Return the [x, y] coordinate for the center point of the cell that contains the specified text.  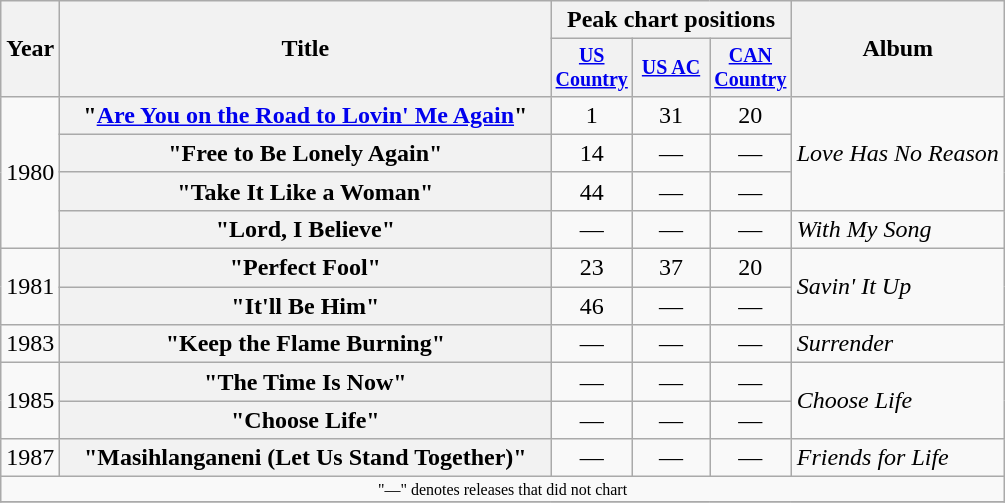
37 [672, 268]
Title [306, 49]
"Take It Like a Woman" [306, 191]
Savin' It Up [898, 287]
"Keep the Flame Burning" [306, 344]
Choose Life [898, 401]
Peak chart positions [671, 20]
"Masihlanganeni (Let Us Stand Together)" [306, 458]
1983 [30, 344]
With My Song [898, 229]
"It'll Be Him" [306, 306]
"Lord, I Believe" [306, 229]
1981 [30, 287]
14 [592, 153]
"Perfect Fool" [306, 268]
Friends for Life [898, 458]
Album [898, 49]
US Country [592, 68]
31 [672, 115]
Surrender [898, 344]
CAN Country [751, 68]
1980 [30, 172]
"Choose Life" [306, 420]
"Free to Be Lonely Again" [306, 153]
1 [592, 115]
44 [592, 191]
US AC [672, 68]
1987 [30, 458]
Love Has No Reason [898, 153]
"Are You on the Road to Lovin' Me Again" [306, 115]
Year [30, 49]
"The Time Is Now" [306, 382]
23 [592, 268]
46 [592, 306]
1985 [30, 401]
"—" denotes releases that did not chart [503, 489]
